Pinpoint the cell where the given text exists, returning its [x, y] midpoint coordinate. 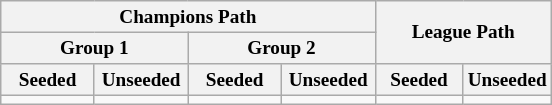
Group 1 [94, 48]
Champions Path [188, 17]
League Path [463, 32]
Group 2 [282, 48]
